Output the [X, Y] coordinate of the center of the cell containing the given text.  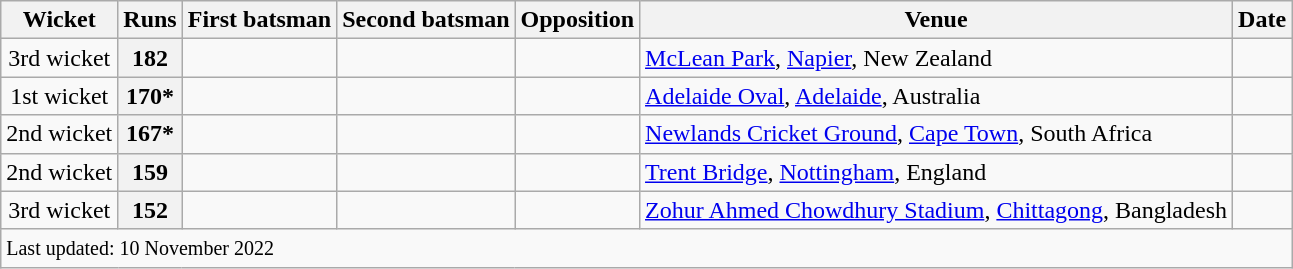
Date [1262, 20]
152 [150, 210]
Opposition [577, 20]
170* [150, 96]
Runs [150, 20]
Adelaide Oval, Adelaide, Australia [936, 96]
1st wicket [60, 96]
Last updated: 10 November 2022 [646, 248]
167* [150, 134]
182 [150, 58]
Zohur Ahmed Chowdhury Stadium, Chittagong, Bangladesh [936, 210]
Venue [936, 20]
Second batsman [426, 20]
Wicket [60, 20]
Trent Bridge, Nottingham, England [936, 172]
First batsman [259, 20]
159 [150, 172]
Newlands Cricket Ground, Cape Town, South Africa [936, 134]
McLean Park, Napier, New Zealand [936, 58]
